Return the [x, y] coordinate for the center point of the cell that contains the specified text.  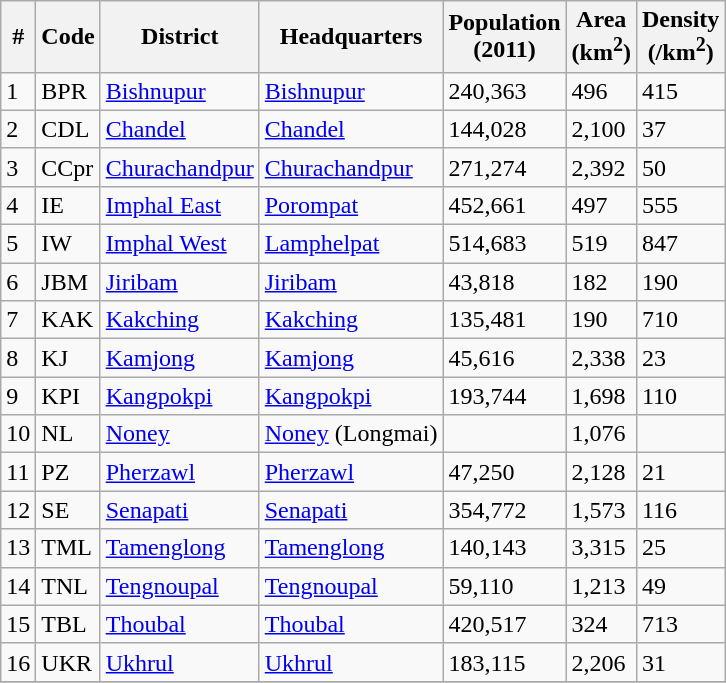
CCpr [68, 167]
49 [680, 586]
240,363 [504, 91]
324 [601, 624]
1,573 [601, 510]
354,772 [504, 510]
21 [680, 472]
7 [18, 320]
45,616 [504, 358]
183,115 [504, 662]
District [180, 37]
1,698 [601, 396]
Noney (Longmai) [351, 434]
1 [18, 91]
Headquarters [351, 37]
TML [68, 548]
415 [680, 91]
Imphal East [180, 205]
23 [680, 358]
PZ [68, 472]
Density (/km2) [680, 37]
9 [18, 396]
2,338 [601, 358]
271,274 [504, 167]
116 [680, 510]
CDL [68, 129]
2 [18, 129]
UKR [68, 662]
59,110 [504, 586]
452,661 [504, 205]
16 [18, 662]
2,392 [601, 167]
496 [601, 91]
6 [18, 282]
14 [18, 586]
TBL [68, 624]
47,250 [504, 472]
TNL [68, 586]
5 [18, 244]
NL [68, 434]
Population (2011) [504, 37]
Imphal West [180, 244]
# [18, 37]
555 [680, 205]
2,128 [601, 472]
25 [680, 548]
847 [680, 244]
IE [68, 205]
43,818 [504, 282]
Porompat [351, 205]
KPI [68, 396]
140,143 [504, 548]
2,100 [601, 129]
Area (km2) [601, 37]
BPR [68, 91]
3,315 [601, 548]
31 [680, 662]
2,206 [601, 662]
3 [18, 167]
110 [680, 396]
KAK [68, 320]
Lamphelpat [351, 244]
1,213 [601, 586]
KJ [68, 358]
13 [18, 548]
15 [18, 624]
SE [68, 510]
JBM [68, 282]
Noney [180, 434]
50 [680, 167]
11 [18, 472]
144,028 [504, 129]
8 [18, 358]
420,517 [504, 624]
10 [18, 434]
135,481 [504, 320]
Code [68, 37]
710 [680, 320]
1,076 [601, 434]
519 [601, 244]
713 [680, 624]
193,744 [504, 396]
37 [680, 129]
4 [18, 205]
182 [601, 282]
12 [18, 510]
IW [68, 244]
497 [601, 205]
514,683 [504, 244]
